Determine the (X, Y) coordinate at the center of the cell enclosing the given text.  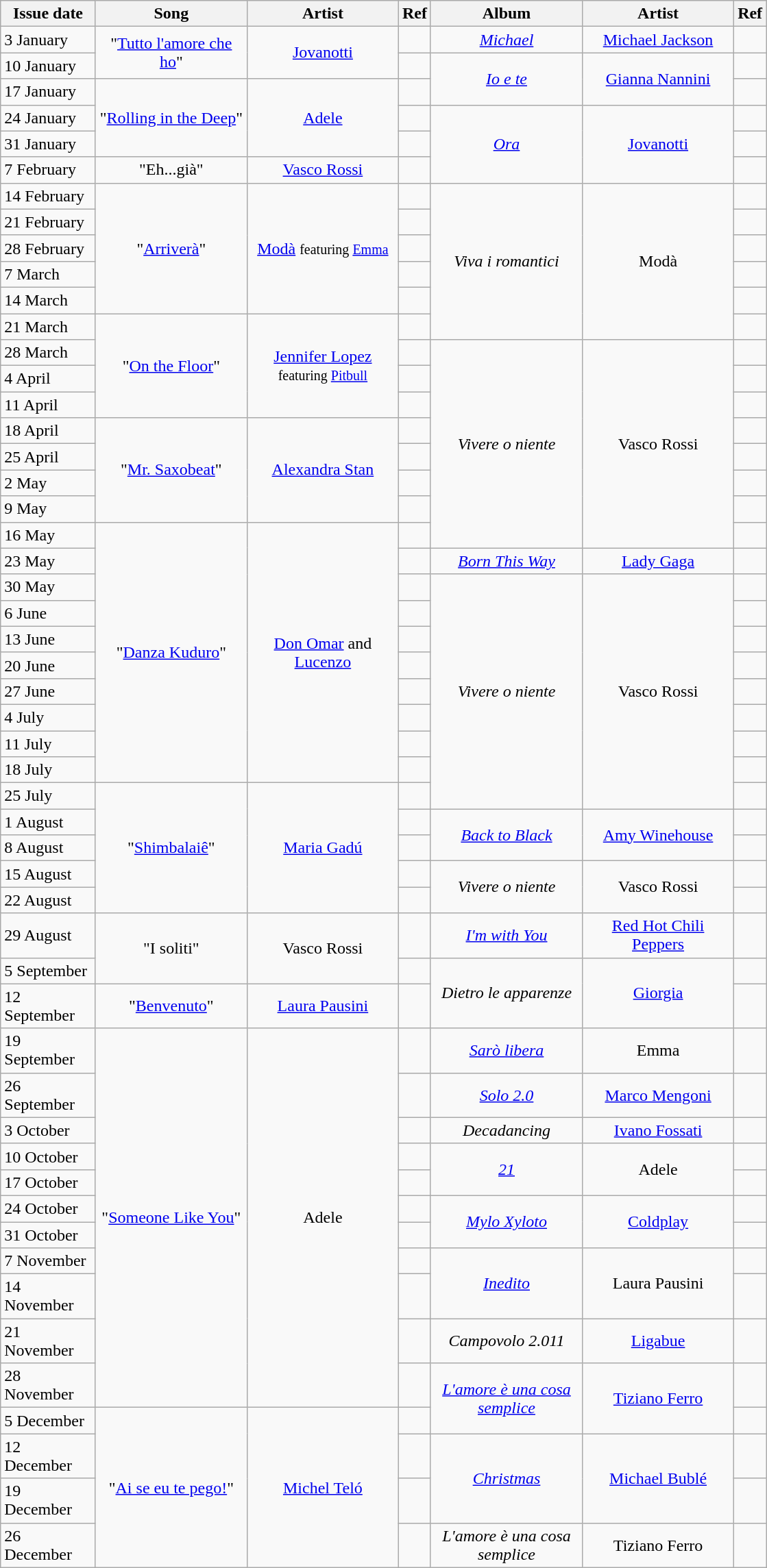
Alexandra Stan (322, 470)
Io e te (506, 79)
Viva i romantici (506, 261)
14 March (48, 300)
14 November (48, 1296)
Inedito (506, 1284)
10 January (48, 66)
Issue date (48, 14)
24 January (48, 118)
Christmas (506, 1478)
Song (171, 14)
Sarò libera (506, 1051)
Coldplay (658, 1221)
24 October (48, 1208)
Giorgia (658, 993)
8 August (48, 848)
26 September (48, 1095)
"Someone Like You" (171, 1218)
Michel Teló (322, 1488)
Campovolo 2.011 (506, 1341)
12 September (48, 1006)
Decadancing (506, 1130)
"Danza Kuduro" (171, 652)
22 August (48, 900)
"Rolling in the Deep" (171, 118)
Marco Mengoni (658, 1095)
20 June (48, 665)
Modà (658, 261)
18 July (48, 770)
"Eh...già" (171, 170)
Solo 2.0 (506, 1095)
25 July (48, 796)
1 August (48, 822)
"Ai se eu te pego!" (171, 1488)
26 December (48, 1545)
Dietro le apparenze (506, 993)
Michael (506, 40)
Back to Black (506, 835)
17 January (48, 92)
11 April (48, 405)
31 October (48, 1235)
13 June (48, 639)
6 June (48, 613)
7 February (48, 170)
Emma (658, 1051)
2 May (48, 483)
3 January (48, 40)
5 December (48, 1421)
18 April (48, 431)
11 July (48, 743)
28 February (48, 248)
7 November (48, 1261)
"On the Floor" (171, 366)
Ligabue (658, 1341)
Red Hot Chili Peppers (658, 936)
31 January (48, 144)
29 August (48, 936)
4 April (48, 379)
21 (506, 1169)
16 May (48, 535)
Maria Gadú (322, 848)
21 February (48, 222)
Jennifer Lopez featuring Pitbull (322, 366)
10 October (48, 1156)
Amy Winehouse (658, 835)
Michael Bublé (658, 1478)
Born This Way (506, 561)
27 June (48, 691)
"Mr. Saxobeat" (171, 470)
4 July (48, 717)
"Benvenuto" (171, 1006)
Michael Jackson (658, 40)
Ivano Fossati (658, 1130)
Ora (506, 144)
Don Omar and Lucenzo (322, 652)
14 February (48, 196)
17 October (48, 1182)
Album (506, 14)
21 November (48, 1341)
7 March (48, 274)
Mylo Xyloto (506, 1221)
21 March (48, 327)
9 May (48, 509)
5 September (48, 971)
23 May (48, 561)
28 March (48, 353)
3 October (48, 1130)
Lady Gaga (658, 561)
"Arriverà" (171, 248)
19 December (48, 1500)
25 April (48, 457)
I'm with You (506, 936)
Gianna Nannini (658, 79)
12 December (48, 1456)
30 May (48, 587)
15 August (48, 874)
"I soliti" (171, 948)
Modà featuring Emma (322, 248)
"Shimbalaiê" (171, 848)
28 November (48, 1385)
19 September (48, 1051)
"Tutto l'amore che ho" (171, 53)
